For the text-containing cell, return its midpoint in (X, Y) coordinate format. 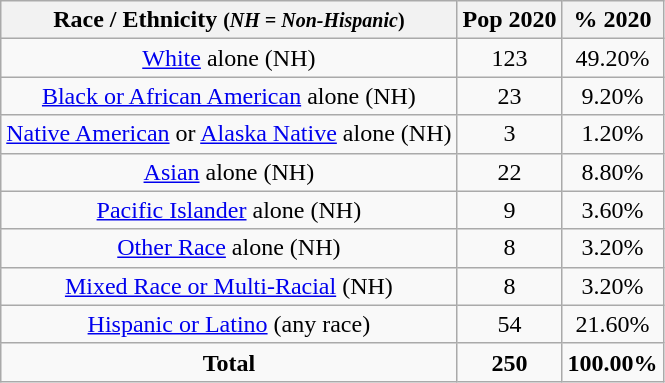
Mixed Race or Multi-Racial (NH) (229, 286)
9 (510, 210)
3 (510, 134)
21.60% (612, 324)
250 (510, 362)
Total (229, 362)
Race / Ethnicity (NH = Non-Hispanic) (229, 20)
Asian alone (NH) (229, 172)
Black or African American alone (NH) (229, 96)
1.20% (612, 134)
23 (510, 96)
White alone (NH) (229, 58)
123 (510, 58)
49.20% (612, 58)
Pop 2020 (510, 20)
100.00% (612, 362)
Pacific Islander alone (NH) (229, 210)
22 (510, 172)
3.60% (612, 210)
Hispanic or Latino (any race) (229, 324)
% 2020 (612, 20)
54 (510, 324)
Native American or Alaska Native alone (NH) (229, 134)
9.20% (612, 96)
Other Race alone (NH) (229, 248)
8.80% (612, 172)
